Return [x, y] of the center of cell containing provided text 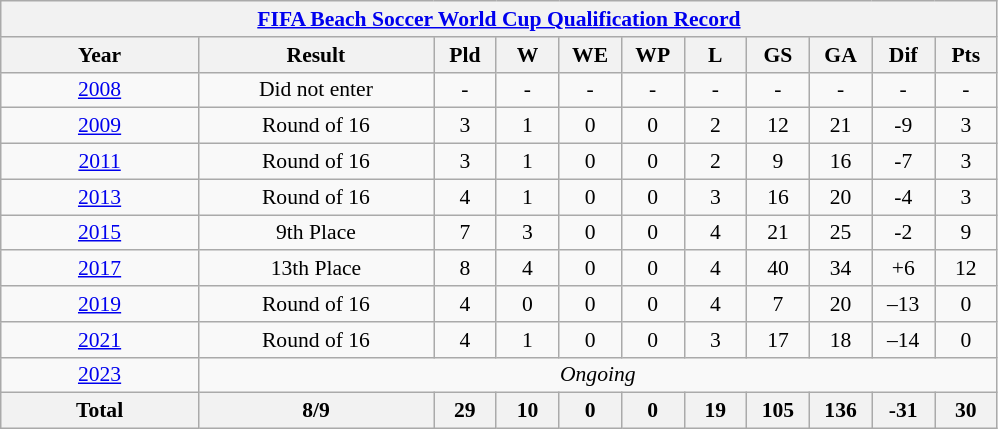
2023 [100, 375]
10 [528, 411]
29 [466, 411]
GS [778, 55]
Year [100, 55]
8/9 [316, 411]
2008 [100, 90]
-9 [904, 126]
Dif [904, 55]
17 [778, 340]
136 [840, 411]
WP [652, 55]
Ongoing [598, 375]
–13 [904, 304]
2021 [100, 340]
8 [466, 269]
9th Place [316, 233]
2019 [100, 304]
GA [840, 55]
WE [590, 55]
13th Place [316, 269]
40 [778, 269]
2009 [100, 126]
2017 [100, 269]
-31 [904, 411]
L [716, 55]
-7 [904, 162]
19 [716, 411]
-4 [904, 197]
–14 [904, 340]
Pts [966, 55]
FIFA Beach Soccer World Cup Qualification Record [499, 19]
Pld [466, 55]
Result [316, 55]
-2 [904, 233]
18 [840, 340]
+6 [904, 269]
34 [840, 269]
2015 [100, 233]
W [528, 55]
2011 [100, 162]
105 [778, 411]
30 [966, 411]
Total [100, 411]
2013 [100, 197]
Did not enter [316, 90]
25 [840, 233]
